From the cell containing the given text, extract its center point as [x, y] coordinate. 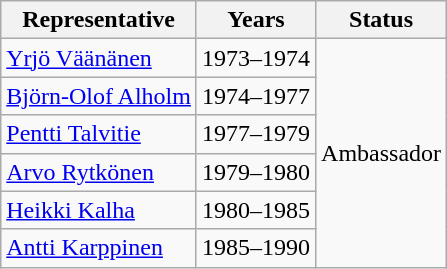
Years [256, 20]
Status [382, 20]
1973–1974 [256, 58]
Heikki Kalha [99, 210]
1980–1985 [256, 210]
Ambassador [382, 153]
1985–1990 [256, 248]
1979–1980 [256, 172]
Pentti Talvitie [99, 134]
1977–1979 [256, 134]
Antti Karppinen [99, 248]
1974–1977 [256, 96]
Representative [99, 20]
Yrjö Väänänen [99, 58]
Arvo Rytkönen [99, 172]
Björn-Olof Alholm [99, 96]
